Extract the [X, Y] coordinate from the center of the cell holding the provided text.  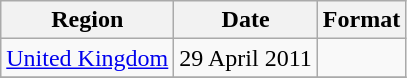
Format [361, 20]
29 April 2011 [246, 58]
United Kingdom [88, 58]
Region [88, 20]
Date [246, 20]
